Pinpoint the cell where the given text exists, returning its (x, y) midpoint coordinate. 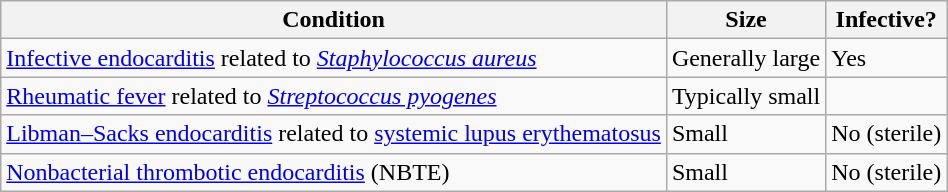
Infective? (886, 20)
Typically small (746, 96)
Libman–Sacks endocarditis related to systemic lupus erythematosus (334, 134)
Condition (334, 20)
Yes (886, 58)
Generally large (746, 58)
Infective endocarditis related to Staphylococcus aureus (334, 58)
Size (746, 20)
Nonbacterial thrombotic endocarditis (NBTE) (334, 172)
Rheumatic fever related to Streptococcus pyogenes (334, 96)
